Detect which cell encompasses the target text, then output its [X, Y] center coordinate. 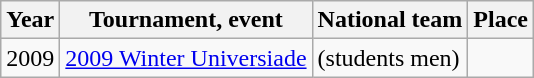
Year [30, 20]
(students men) [390, 58]
2009 Winter Universiade [186, 58]
Tournament, event [186, 20]
2009 [30, 58]
Place [501, 20]
National team [390, 20]
